Output the (x, y) coordinate of the center of the cell containing the given text.  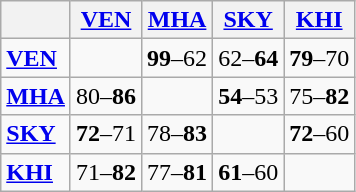
72–60 (320, 134)
61–60 (248, 172)
80–86 (106, 96)
71–82 (106, 172)
78–83 (178, 134)
54–53 (248, 96)
72–71 (106, 134)
77–81 (178, 172)
75–82 (320, 96)
79–70 (320, 58)
62–64 (248, 58)
99–62 (178, 58)
